Locate the cell with the specified text and output its (X, Y) center coordinate. 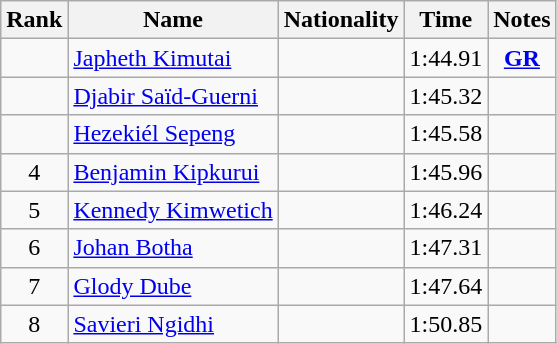
1:45.96 (446, 172)
1:50.85 (446, 324)
1:45.58 (446, 134)
8 (34, 324)
Rank (34, 20)
Nationality (341, 20)
GR (522, 58)
1:44.91 (446, 58)
5 (34, 210)
Time (446, 20)
1:46.24 (446, 210)
1:47.64 (446, 286)
4 (34, 172)
Japheth Kimutai (173, 58)
Glody Dube (173, 286)
Savieri Ngidhi (173, 324)
7 (34, 286)
Hezekiél Sepeng (173, 134)
Kennedy Kimwetich (173, 210)
Benjamin Kipkurui (173, 172)
Name (173, 20)
Notes (522, 20)
6 (34, 248)
Johan Botha (173, 248)
1:45.32 (446, 96)
Djabir Saïd-Guerni (173, 96)
1:47.31 (446, 248)
